Provide the (X, Y) coordinate of the cell's center where the given text is located.  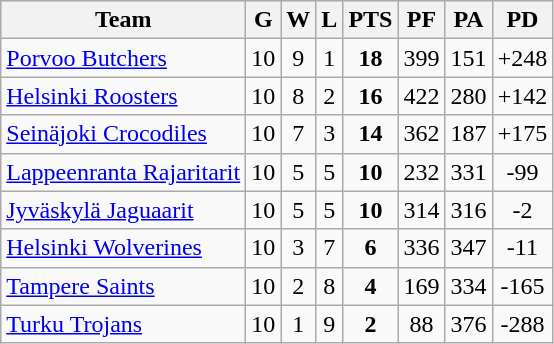
187 (468, 134)
+142 (522, 96)
334 (468, 286)
14 (370, 134)
Tampere Saints (124, 286)
Seinäjoki Crocodiles (124, 134)
169 (422, 286)
Team (124, 20)
6 (370, 248)
232 (422, 172)
151 (468, 58)
Porvoo Butchers (124, 58)
362 (422, 134)
316 (468, 210)
Helsinki Roosters (124, 96)
280 (468, 96)
16 (370, 96)
18 (370, 58)
-288 (522, 324)
-2 (522, 210)
Jyväskylä Jaguaarit (124, 210)
314 (422, 210)
Helsinki Wolverines (124, 248)
G (264, 20)
Lappeenranta Rajaritarit (124, 172)
347 (468, 248)
PTS (370, 20)
88 (422, 324)
376 (468, 324)
Turku Trojans (124, 324)
-11 (522, 248)
399 (422, 58)
W (298, 20)
331 (468, 172)
+175 (522, 134)
336 (422, 248)
+248 (522, 58)
PF (422, 20)
PA (468, 20)
L (330, 20)
422 (422, 96)
4 (370, 286)
-99 (522, 172)
-165 (522, 286)
PD (522, 20)
